Extract the (X, Y) coordinate from the center of the cell holding the provided text.  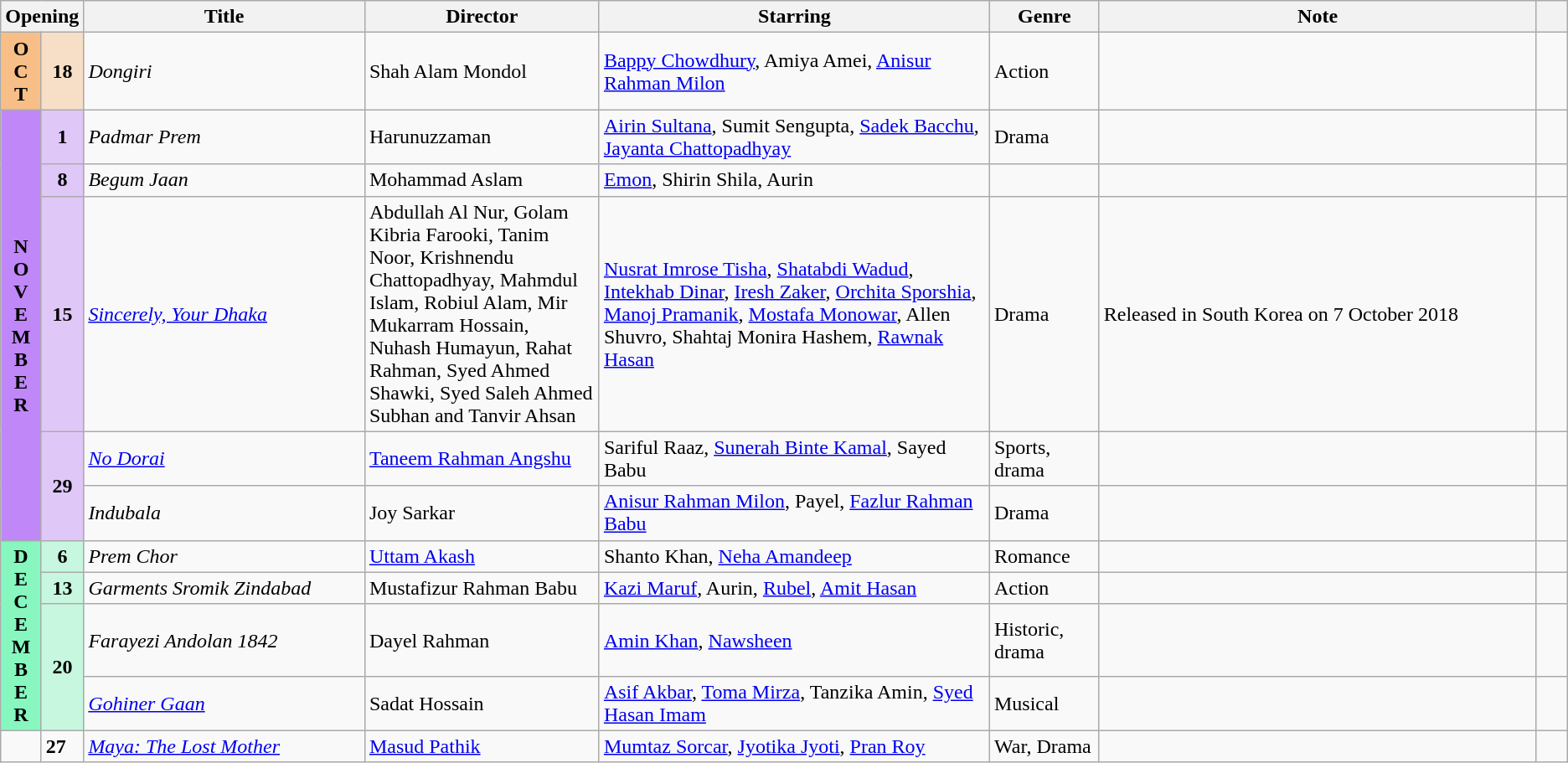
Prem Chor (224, 556)
Director (482, 17)
Begum Jaan (224, 180)
Asif Akbar, Toma Mirza, Tanzika Amin, Syed Hasan Imam (794, 704)
15 (62, 313)
Romance (1044, 556)
Mustafizur Rahman Babu (482, 588)
13 (62, 588)
Musical (1044, 704)
Mohammad Aslam (482, 180)
Title (224, 17)
Note (1318, 17)
Sports, drama (1044, 459)
Starring (794, 17)
Harunuzzaman (482, 137)
Anisur Rahman Milon, Payel, Fazlur Rahman Babu (794, 513)
NOVEMBER (22, 325)
Shah Alam Mondol (482, 71)
Farayezi Andolan 1842 (224, 640)
Genre (1044, 17)
Sadat Hossain (482, 704)
Amin Khan, Nawsheen (794, 640)
Opening (42, 17)
OCT (22, 71)
Indubala (224, 513)
6 (62, 556)
Gohiner Gaan (224, 704)
1 (62, 137)
Uttam Akash (482, 556)
Mumtaz Sorcar, Jyotika Jyoti, Pran Roy (794, 746)
Dayel Rahman (482, 640)
Padmar Prem (224, 137)
Airin Sultana, Sumit Sengupta, Sadek Bacchu, Jayanta Chattopadhyay (794, 137)
Shanto Khan, Neha Amandeep (794, 556)
Joy Sarkar (482, 513)
Maya: The Lost Mother (224, 746)
Kazi Maruf, Aurin, Rubel, Amit Hasan (794, 588)
Masud Pathik (482, 746)
Historic, drama (1044, 640)
Sincerely, Your Dhaka (224, 313)
Dongiri (224, 71)
Taneem Rahman Angshu (482, 459)
Released in South Korea on 7 October 2018 (1318, 313)
29 (62, 486)
Sariful Raaz, Sunerah Binte Kamal, Sayed Babu (794, 459)
War, Drama (1044, 746)
DECEMBER (22, 635)
20 (62, 667)
Emon, Shirin Shila, Aurin (794, 180)
Bappy Chowdhury, Amiya Amei, Anisur Rahman Milon (794, 71)
No Dorai (224, 459)
8 (62, 180)
Garments Sromik Zindabad (224, 588)
18 (62, 71)
27 (62, 746)
